Detect which cell encompasses the target text, then output its [x, y] center coordinate. 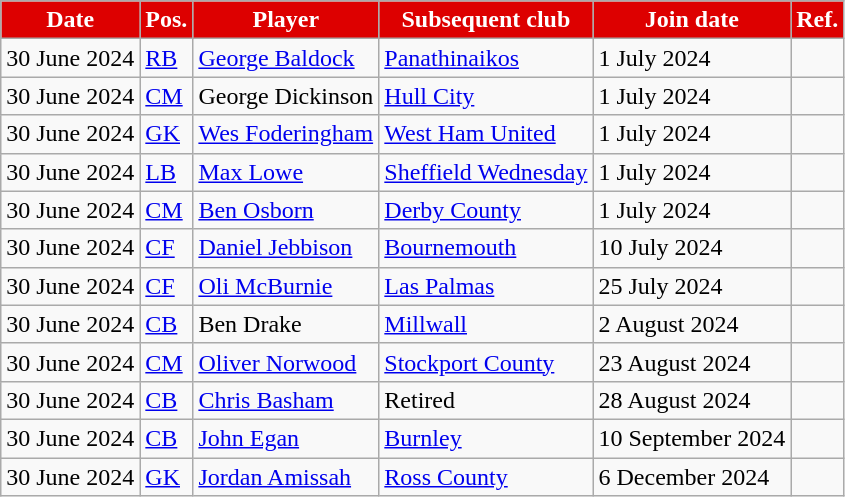
Ref. [818, 20]
Oliver Norwood [286, 362]
Ben Osborn [286, 210]
Date [70, 20]
George Dickinson [286, 96]
Max Lowe [286, 172]
25 July 2024 [692, 286]
Join date [692, 20]
Retired [486, 400]
Subsequent club [486, 20]
LB [166, 172]
Daniel Jebbison [286, 248]
Stockport County [486, 362]
Panathinaikos [486, 58]
Sheffield Wednesday [486, 172]
John Egan [286, 438]
Ben Drake [286, 324]
10 September 2024 [692, 438]
West Ham United [486, 134]
2 August 2024 [692, 324]
Oli McBurnie [286, 286]
Bournemouth [486, 248]
Pos. [166, 20]
Chris Basham [286, 400]
10 July 2024 [692, 248]
Derby County [486, 210]
Ross County [486, 477]
Hull City [486, 96]
Wes Foderingham [286, 134]
RB [166, 58]
Millwall [486, 324]
George Baldock [286, 58]
Las Palmas [486, 286]
28 August 2024 [692, 400]
Burnley [486, 438]
6 December 2024 [692, 477]
23 August 2024 [692, 362]
Jordan Amissah [286, 477]
Player [286, 20]
